Locate the cell with the specified text and output its (x, y) center coordinate. 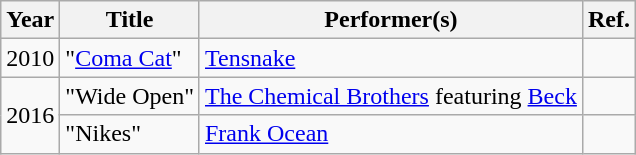
Title (130, 20)
"Wide Open" (130, 96)
The Chemical Brothers featuring Beck (390, 96)
Performer(s) (390, 20)
"Nikes" (130, 134)
"Coma Cat" (130, 58)
2016 (30, 115)
Tensnake (390, 58)
2010 (30, 58)
Frank Ocean (390, 134)
Year (30, 20)
Ref. (608, 20)
